Find where the given text appears and provide that cell's center as [X, Y] coordinate. 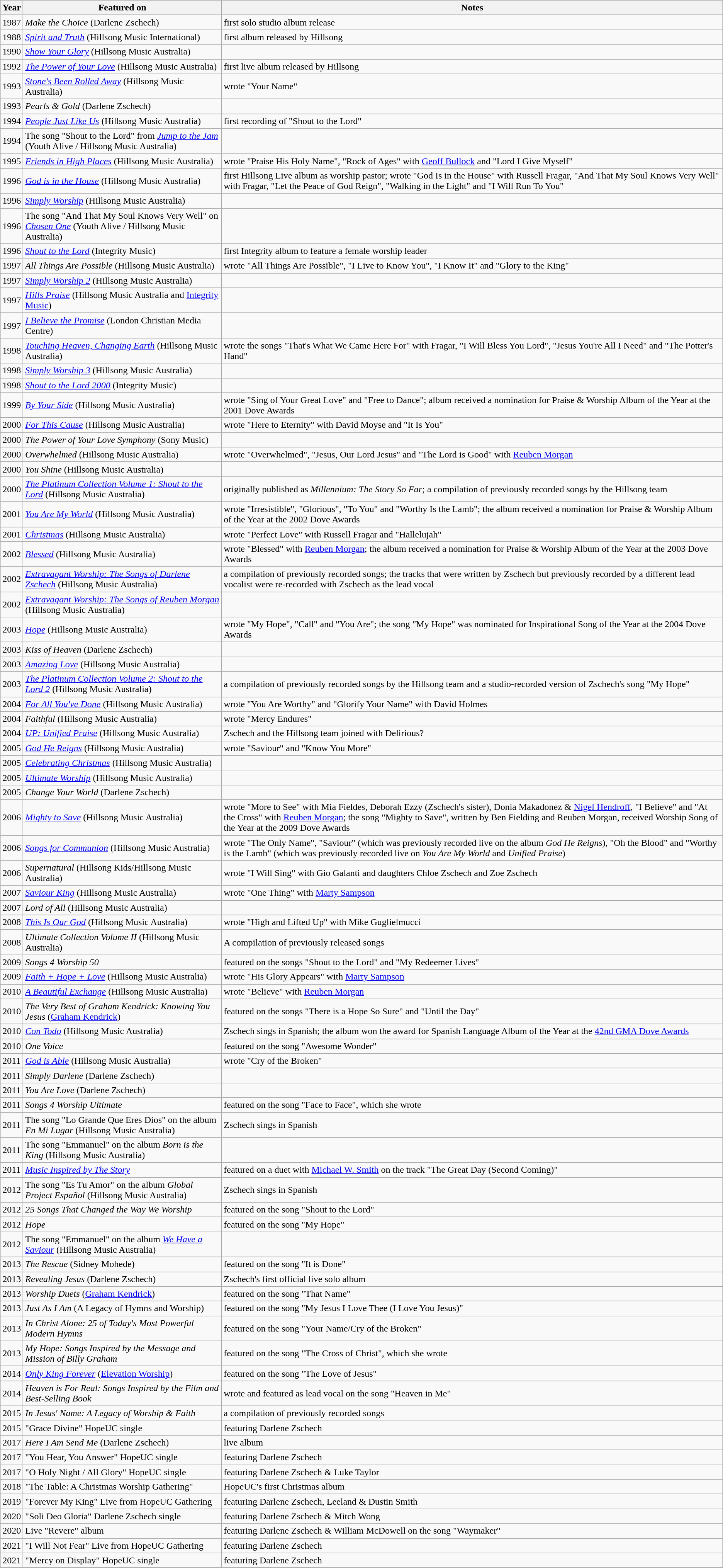
For All You've Done (Hillsong Music Australia) [122, 704]
live album [472, 1443]
You Are My World (Hillsong Music Australia) [122, 514]
"Grace Divine" HopeUC single [122, 1428]
Con Todo (Hillsong Music Australia) [122, 1031]
Christmas (Hillsong Music Australia) [122, 534]
Zschech and the Hillsong team joined with Delirious? [472, 733]
The Platinum Collection Volume 2: Shout to the Lord 2 (Hillsong Music Australia) [122, 684]
Songs 4 Worship Ultimate [122, 1105]
People Just Like Us (Hillsong Music Australia) [122, 121]
The song "Lo Grande Que Eres Dios" on the album En Mi Lugar (Hillsong Music Australia) [122, 1124]
Heaven is For Real: Songs Inspired by the Film and Best-Selling Book [122, 1393]
Friends in High Places (Hillsong Music Australia) [122, 161]
My Hope: Songs Inspired by the Message and Mission of Billy Graham [122, 1353]
Music Inspired by The Story [122, 1170]
Extravagant Worship: The Songs of Reuben Morgan (Hillsong Music Australia) [122, 604]
featured on the song "The Love of Jesus" [472, 1373]
Hills Praise (Hillsong Music Australia and Integrity Music) [122, 301]
The song "And That My Soul Knows Very Well" on Chosen One (Youth Alive / Hillsong Music Australia) [122, 226]
featured on the song "It is Done" [472, 1264]
In Christ Alone: 25 of Today's Most Powerful Modern Hymns [122, 1328]
2018 [12, 1487]
wrote "My Hope", "Call" and "You Are"; the song "My Hope" was nominated for Inspirational Song of the Year at the 2004 Dove Awards [472, 630]
Pearls & Gold (Darlene Zschech) [122, 106]
Faithful (Hillsong Music Australia) [122, 719]
HopeUC's first Christmas album [472, 1487]
Mighty to Save (Hillsong Music Australia) [122, 817]
25 Songs That Changed the Way We Worship [122, 1210]
This Is Our God (Hillsong Music Australia) [122, 922]
God is in the House (Hillsong Music Australia) [122, 181]
1999 [12, 405]
featuring Darlene Zschech & Mitch Wong [472, 1516]
For This Cause (Hillsong Music Australia) [122, 425]
God He Reigns (Hillsong Music Australia) [122, 748]
"You Hear, You Answer" HopeUC single [122, 1457]
first Integrity album to feature a female worship leader [472, 251]
"O Holy Night / All Glory" HopeUC single [122, 1472]
wrote "Your Name" [472, 87]
a compilation of previously recorded songs by the Hillsong team and a studio-recorded version of Zschech's song "My Hope" [472, 684]
UP: Unified Praise (Hillsong Music Australia) [122, 733]
featuring Darlene Zschech & Luke Taylor [472, 1472]
wrote "Overwhelmed", "Jesus, Our Lord Jesus" and "The Lord is Good" with Reuben Morgan [472, 454]
A Beautiful Exchange (Hillsong Music Australia) [122, 991]
One Voice [122, 1046]
Simply Worship (Hillsong Music Australia) [122, 201]
Extravagant Worship: The Songs of Darlene Zschech (Hillsong Music Australia) [122, 580]
wrote "Perfect Love" with Russell Fragar and "Hallelujah" [472, 534]
Stone's Been Rolled Away (Hillsong Music Australia) [122, 87]
wrote "High and Lifted Up" with Mike Guglielmucci [472, 922]
featured on the songs "Shout to the Lord" and "My Redeemer Lives" [472, 962]
Celebrating Christmas (Hillsong Music Australia) [122, 763]
wrote "Praise His Holy Name", "Rock of Ages" with Geoff Bullock and "Lord I Give Myself" [472, 161]
wrote "I Will Sing" with Gio Galanti and daughters Chloe Zschech and Zoe Zschech [472, 873]
Revealing Jesus (Darlene Zschech) [122, 1279]
wrote "Sing of Your Great Love" and "Free to Dance"; album received a nomination for Praise & Worship Album of the Year at the 2001 Dove Awards [472, 405]
Make the Choice (Darlene Zschech) [122, 22]
wrote "Blessed" with Reuben Morgan; the album received a nomination for Praise & Worship Album of the Year at the 2003 Dove Awards [472, 554]
featured on the song "Shout to the Lord" [472, 1210]
Hope (Hillsong Music Australia) [122, 630]
The Rescue (Sidney Mohede) [122, 1264]
I Believe the Promise (London Christian Media Centre) [122, 325]
Kiss of Heaven (Darlene Zschech) [122, 650]
Touching Heaven, Changing Earth (Hillsong Music Australia) [122, 351]
Shout to the Lord (Integrity Music) [122, 251]
Worship Duets (Graham Kendrick) [122, 1294]
"I Will Not Fear" Live from HopeUC Gathering [122, 1546]
"Mercy on Display" HopeUC single [122, 1560]
featured on the song "The Cross of Christ", which she wrote [472, 1353]
Zschech's first official live solo album [472, 1279]
Here I Am Send Me (Darlene Zschech) [122, 1443]
Spirit and Truth (Hillsong Music International) [122, 37]
featured on the song "Awesome Wonder" [472, 1046]
Shout to the Lord 2000 (Integrity Music) [122, 385]
featured on the song "My Hope" [472, 1224]
a compilation of previously recorded songs [472, 1413]
first album released by Hillsong [472, 37]
featured on a duet with Michael W. Smith on the track "The Great Day (Second Coming)" [472, 1170]
wrote "His Glory Appears" with Marty Sampson [472, 977]
"The Table: A Christmas Worship Gathering" [122, 1487]
Faith + Hope + Love (Hillsong Music Australia) [122, 977]
Supernatural (Hillsong Kids/Hillsong Music Australia) [122, 873]
Simply Worship 2 (Hillsong Music Australia) [122, 281]
wrote "Cry of the Broken" [472, 1061]
Lord of All (Hillsong Music Australia) [122, 908]
You Shine (Hillsong Music Australia) [122, 469]
featured on the song "Your Name/Cry of the Broken" [472, 1328]
2019 [12, 1502]
1987 [12, 22]
The Power of Your Love Symphony (Sony Music) [122, 440]
You Are Love (Darlene Zschech) [122, 1090]
wrote "All Things Are Possible", "I Live to Know You", "I Know It" and "Glory to the King" [472, 266]
Notes [472, 8]
Ultimate Worship (Hillsong Music Australia) [122, 777]
God is Able (Hillsong Music Australia) [122, 1061]
Overwhelmed (Hillsong Music Australia) [122, 454]
Amazing Love (Hillsong Music Australia) [122, 664]
The Power of Your Love (Hillsong Music Australia) [122, 66]
wrote and featured as lead vocal on the song "Heaven in Me" [472, 1393]
By Your Side (Hillsong Music Australia) [122, 405]
wrote "Here to Eternity" with David Moyse and "It Is You" [472, 425]
featured on the songs "There is a Hope So Sure" and "Until the Day" [472, 1012]
featuring Darlene Zschech, Leeland & Dustin Smith [472, 1502]
Blessed (Hillsong Music Australia) [122, 554]
featured on the song "Face to Face", which she wrote [472, 1105]
Just As I Am (A Legacy of Hymns and Worship) [122, 1308]
The song "Es Tu Amor" on the album Global Project Español (Hillsong Music Australia) [122, 1190]
Live "Revere" album [122, 1531]
The song "Emmanuel" on the album Born is the King (Hillsong Music Australia) [122, 1150]
Hope [122, 1224]
Change Your World (Darlene Zschech) [122, 792]
Zschech sings in Spanish; the album won the award for Spanish Language Album of the Year at the 42nd GMA Dove Awards [472, 1031]
featuring Darlene Zschech & William McDowell on the song "Waymaker" [472, 1531]
"Forever My King" Live from HopeUC Gathering [122, 1502]
Year [12, 8]
wrote "One Thing" with Marty Sampson [472, 893]
The Platinum Collection Volume 1: Shout to the Lord (Hillsong Music Australia) [122, 489]
first live album released by Hillsong [472, 66]
The Very Best of Graham Kendrick: Knowing You Jesus (Graham Kendrick) [122, 1012]
1992 [12, 66]
Featured on [122, 8]
1995 [12, 161]
The song "Shout to the Lord" from Jump to the Jam (Youth Alive / Hillsong Music Australia) [122, 141]
Only King Forever (Elevation Worship) [122, 1373]
1990 [12, 52]
Ultimate Collection Volume II (Hillsong Music Australia) [122, 942]
featured on the song "My Jesus I Love Thee (I Love You Jesus)" [472, 1308]
A compilation of previously released songs [472, 942]
Songs 4 Worship 50 [122, 962]
In Jesus' Name: A Legacy of Worship & Faith [122, 1413]
1988 [12, 37]
wrote "Believe" with Reuben Morgan [472, 991]
Simply Darlene (Darlene Zschech) [122, 1075]
wrote the songs "That's What We Came Here For" with Fragar, "I Will Bless You Lord", "Jesus You're All I Need" and "The Potter's Hand" [472, 351]
wrote "Saviour" and "Know You More" [472, 748]
"Soli Deo Gloria" Darlene Zschech single [122, 1516]
featured on the song "That Name" [472, 1294]
first recording of "Shout to the Lord" [472, 121]
All Things Are Possible (Hillsong Music Australia) [122, 266]
originally published as Millennium: The Story So Far; a compilation of previously recorded songs by the Hillsong team [472, 489]
Saviour King (Hillsong Music Australia) [122, 893]
Show Your Glory (Hillsong Music Australia) [122, 52]
wrote "Mercy Endures" [472, 719]
first solo studio album release [472, 22]
Songs for Communion (Hillsong Music Australia) [122, 848]
Simply Worship 3 (Hillsong Music Australia) [122, 371]
wrote "You Are Worthy" and "Glorify Your Name" with David Holmes [472, 704]
The song "Emmanuel" on the album We Have a Saviour (Hillsong Music Australia) [122, 1244]
